Locate the cell with the specified text and output its [x, y] center coordinate. 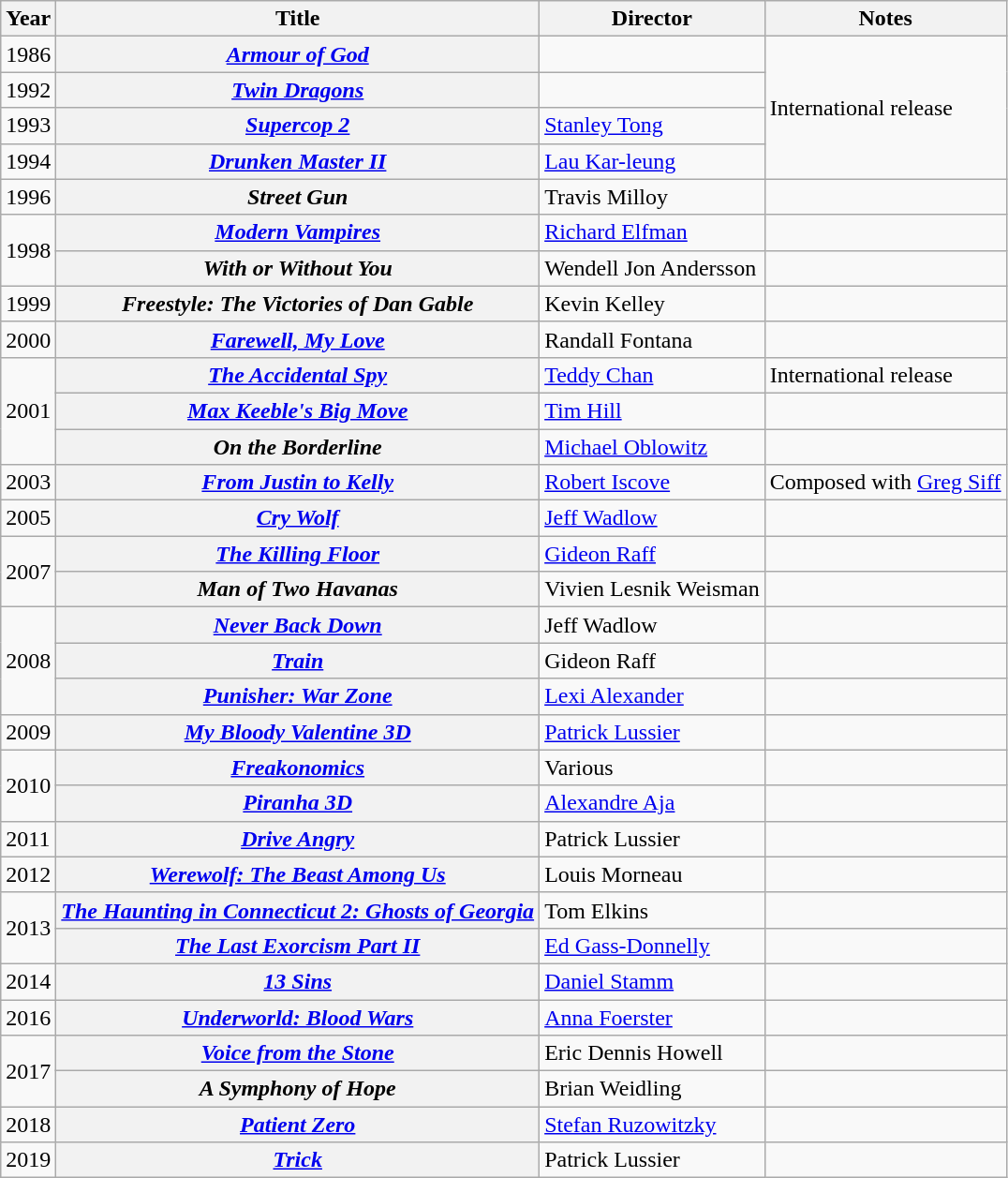
Train [298, 661]
Stanley Tong [652, 126]
2003 [28, 483]
Drunken Master II [298, 161]
Max Keeble's Big Move [298, 410]
Stefan Ruzowitzky [652, 1125]
Tom Elkins [652, 910]
Armour of God [298, 54]
The Last Exorcism Part II [298, 946]
Anna Foerster [652, 1017]
Daniel Stamm [652, 981]
Lau Kar-leung [652, 161]
Farewell, My Love [298, 339]
Voice from the Stone [298, 1053]
A Symphony of Hope [298, 1089]
2008 [28, 661]
Director [652, 19]
Kevin Kelley [652, 304]
2014 [28, 981]
Louis Morneau [652, 874]
2017 [28, 1071]
2010 [28, 785]
Ed Gass-Donnelly [652, 946]
2019 [28, 1160]
Richard Elfman [652, 232]
The Accidental Spy [298, 375]
1996 [28, 197]
With or Without You [298, 268]
On the Borderline [298, 447]
Freakonomics [298, 768]
2013 [28, 928]
The Haunting in Connecticut 2: Ghosts of Georgia [298, 910]
Punisher: War Zone [298, 696]
Composed with Greg Siff [885, 483]
Vivien Lesnik Weisman [652, 589]
Never Back Down [298, 625]
1986 [28, 54]
2009 [28, 732]
13 Sins [298, 981]
Piranha 3D [298, 803]
Travis Milloy [652, 197]
1992 [28, 90]
Supercop 2 [298, 126]
Freestyle: The Victories of Dan Gable [298, 304]
Cry Wolf [298, 518]
2011 [28, 839]
2000 [28, 339]
1999 [28, 304]
The Killing Floor [298, 554]
2016 [28, 1017]
2018 [28, 1125]
Title [298, 19]
Patient Zero [298, 1125]
Year [28, 19]
My Bloody Valentine 3D [298, 732]
Eric Dennis Howell [652, 1053]
Drive Angry [298, 839]
Alexandre Aja [652, 803]
Brian Weidling [652, 1089]
Modern Vampires [298, 232]
Underworld: Blood Wars [298, 1017]
Randall Fontana [652, 339]
1994 [28, 161]
Werewolf: The Beast Among Us [298, 874]
Various [652, 768]
Lexi Alexander [652, 696]
Trick [298, 1160]
Michael Oblowitz [652, 447]
Notes [885, 19]
2007 [28, 572]
1993 [28, 126]
Teddy Chan [652, 375]
Robert Iscove [652, 483]
2001 [28, 410]
2012 [28, 874]
From Justin to Kelly [298, 483]
Street Gun [298, 197]
Tim Hill [652, 410]
2005 [28, 518]
Wendell Jon Andersson [652, 268]
1998 [28, 250]
Twin Dragons [298, 90]
Man of Two Havanas [298, 589]
